Determine the [x, y] coordinate at the center of the cell enclosing the given text.  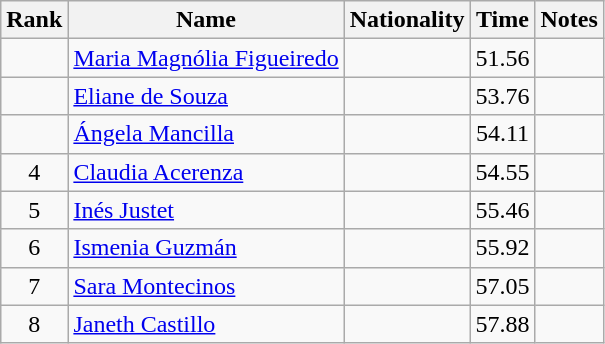
Ismenia Guzmán [206, 248]
Notes [569, 20]
57.88 [502, 324]
6 [34, 248]
Nationality [407, 20]
Time [502, 20]
Eliane de Souza [206, 96]
55.46 [502, 210]
Sara Montecinos [206, 286]
57.05 [502, 286]
Maria Magnólia Figueiredo [206, 58]
53.76 [502, 96]
54.55 [502, 172]
54.11 [502, 134]
5 [34, 210]
Name [206, 20]
Inés Justet [206, 210]
Rank [34, 20]
Claudia Acerenza [206, 172]
55.92 [502, 248]
8 [34, 324]
Janeth Castillo [206, 324]
Ángela Mancilla [206, 134]
51.56 [502, 58]
7 [34, 286]
4 [34, 172]
